Identify which cell holds the provided text, then report its (X, Y) central coordinate. 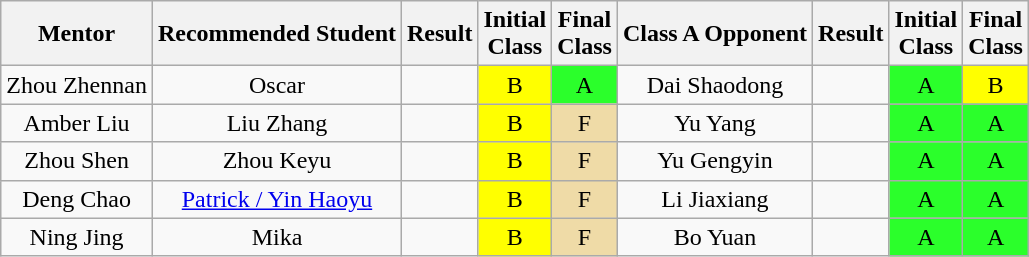
Mika (276, 237)
Liu Zhang (276, 123)
Dai Shaodong (714, 85)
Zhou Keyu (276, 161)
Mentor (77, 34)
Class A Opponent (714, 34)
Zhou Zhennan (77, 85)
Recommended Student (276, 34)
Zhou Shen (77, 161)
Oscar (276, 85)
Patrick / Yin Haoyu (276, 199)
Bo Yuan (714, 237)
Li Jiaxiang (714, 199)
Ning Jing (77, 237)
Yu Yang (714, 123)
Amber Liu (77, 123)
Deng Chao (77, 199)
Yu Gengyin (714, 161)
